Extract the (x, y) coordinate from the center of the cell holding the provided text.  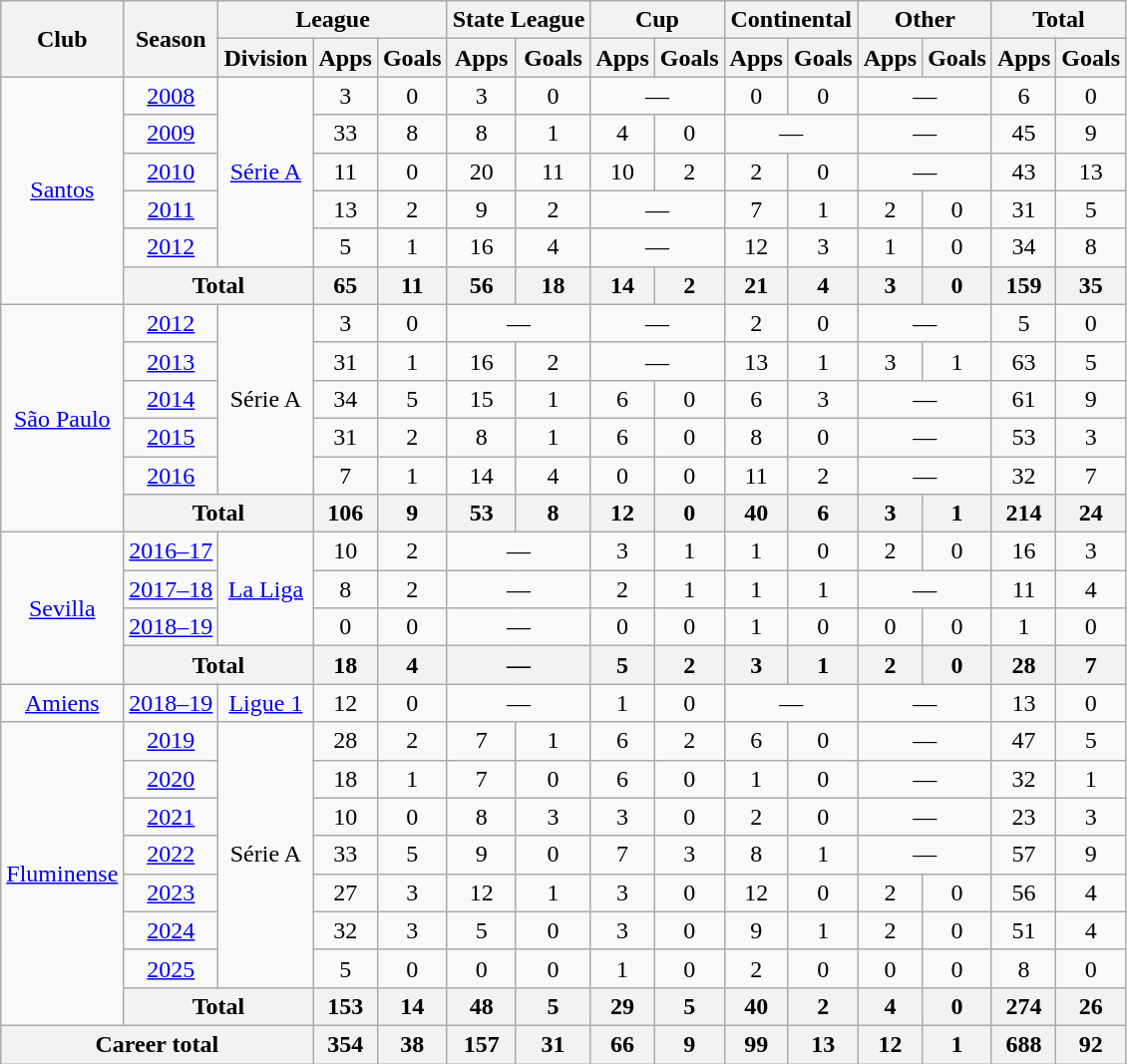
63 (1023, 361)
Continental (791, 20)
48 (481, 1006)
Cup (657, 20)
2023 (172, 892)
2014 (172, 399)
2010 (172, 172)
66 (622, 1044)
159 (1023, 285)
157 (481, 1044)
29 (622, 1006)
São Paulo (62, 418)
47 (1023, 741)
2016–17 (172, 551)
2011 (172, 209)
26 (1091, 1006)
2009 (172, 134)
2025 (172, 968)
20 (481, 172)
61 (1023, 399)
Season (172, 39)
2021 (172, 817)
153 (345, 1006)
2017–18 (172, 589)
League (333, 20)
Amiens (62, 703)
354 (345, 1044)
106 (345, 514)
2008 (172, 96)
45 (1023, 134)
Career total (158, 1044)
Club (62, 39)
24 (1091, 514)
State League (519, 20)
Ligue 1 (265, 703)
65 (345, 285)
21 (756, 285)
57 (1023, 855)
Sevilla (62, 608)
2016 (172, 476)
Other (925, 20)
Santos (62, 190)
38 (412, 1044)
274 (1023, 1006)
Fluminense (62, 874)
27 (345, 892)
2022 (172, 855)
99 (756, 1044)
2015 (172, 437)
2020 (172, 779)
15 (481, 399)
Division (265, 58)
2019 (172, 741)
51 (1023, 930)
43 (1023, 172)
214 (1023, 514)
2013 (172, 361)
2024 (172, 930)
La Liga (265, 589)
35 (1091, 285)
23 (1023, 817)
92 (1091, 1044)
688 (1023, 1044)
